Pinpoint the cell where the given text exists, returning its [X, Y] midpoint coordinate. 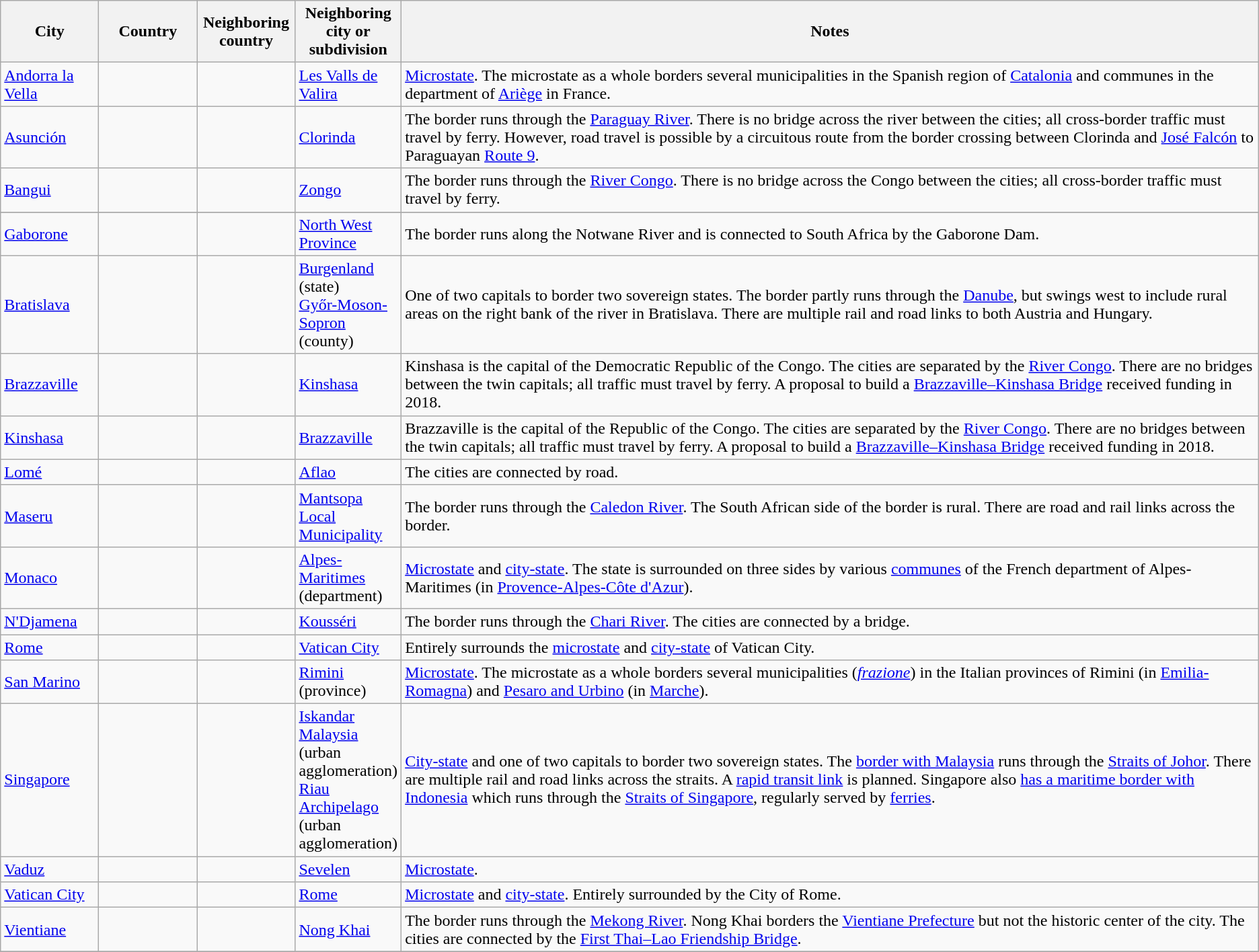
The cities are connected by road. [830, 472]
The border runs through the River Congo. There is no bridge across the Congo between the cities; all cross-border traffic must travel by ferry. [830, 190]
Nong Khai [348, 929]
Neighboring country [246, 32]
Andorra la Vella [50, 85]
Iskandar Malaysia (urban agglomeration)Riau Archipelago (urban agglomeration) [348, 780]
Gaborone [50, 234]
Microstate. [830, 869]
Rimini (province) [348, 682]
Aflao [348, 472]
Maseru [50, 516]
N'Djamena [50, 621]
San Marino [50, 682]
The border runs through the Chari River. The cities are connected by a bridge. [830, 621]
Vientiane [50, 929]
Bangui [50, 190]
City [50, 32]
Vaduz [50, 869]
Les Valls de Valira [348, 85]
Singapore [50, 780]
Monaco [50, 578]
Burgenland (state) Győr-Moson-Sopron (county) [348, 305]
Zongo [348, 190]
Bratislava [50, 305]
Notes [830, 32]
Kousséri [348, 621]
Microstate and city-state. Entirely surrounded by the City of Rome. [830, 895]
Country [148, 32]
Entirely surrounds the microstate and city-state of Vatican City. [830, 647]
North West Province [348, 234]
Asunción [50, 137]
The border runs along the Notwane River and is connected to South Africa by the Gaborone Dam. [830, 234]
Lomé [50, 472]
Alpes-Maritimes (department) [348, 578]
The border runs through the Caledon River. The South African side of the border is rural. There are road and rail links across the border. [830, 516]
Clorinda [348, 137]
Neighboring city or subdivision [348, 32]
Sevelen [348, 869]
Mantsopa Local Municipality [348, 516]
